Scan for the cell matching the given text and deliver its (X, Y) coordinate at center. 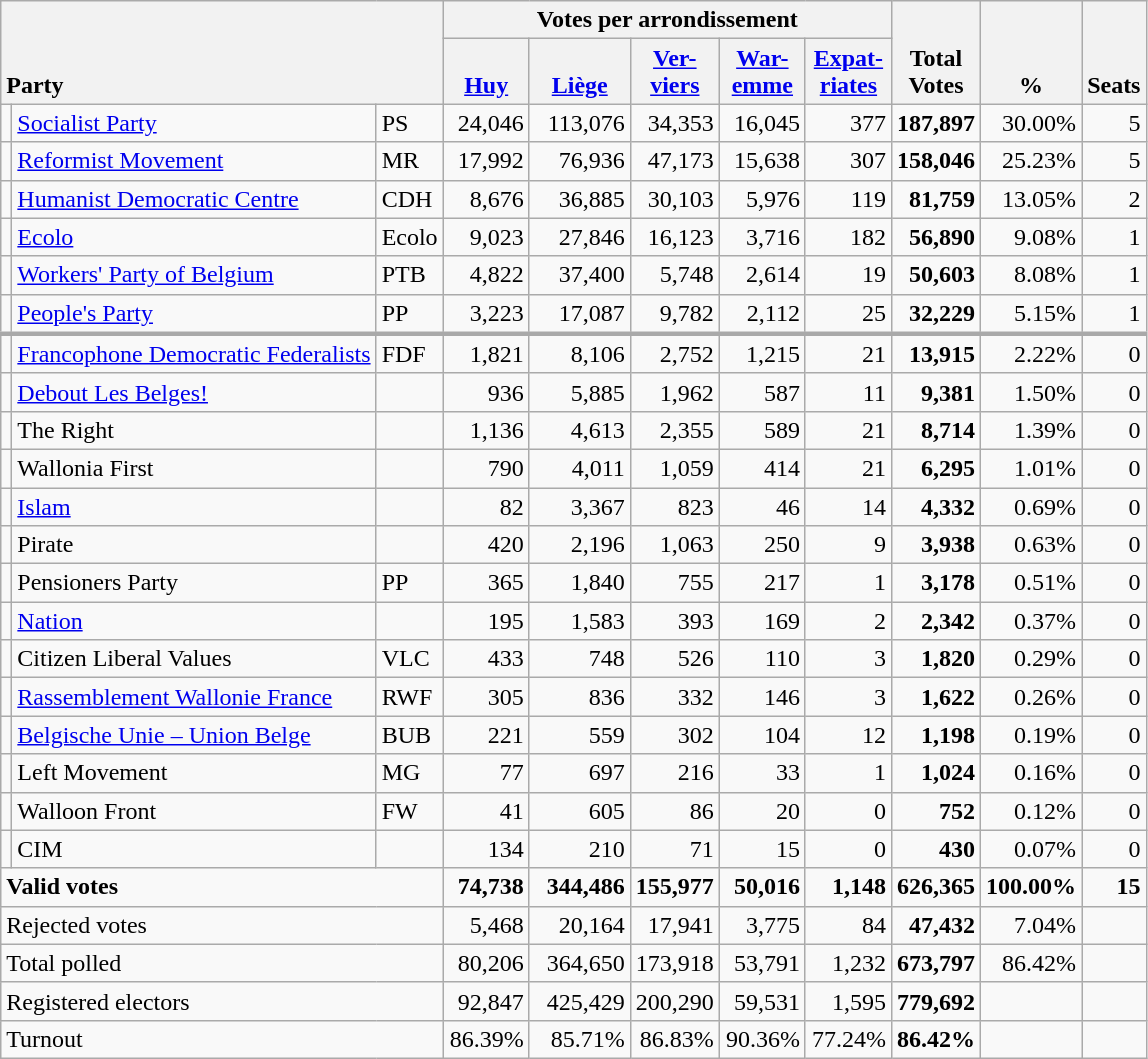
173,918 (674, 963)
748 (580, 659)
82 (486, 507)
36,885 (580, 199)
FW (410, 811)
15,638 (762, 161)
305 (486, 697)
20 (762, 811)
Pirate (194, 545)
113,076 (580, 123)
221 (486, 735)
81,759 (936, 199)
Party (222, 52)
3,178 (936, 583)
393 (674, 621)
1,583 (580, 621)
3,716 (762, 237)
0.69% (1032, 507)
1,820 (936, 659)
2,342 (936, 621)
2,112 (762, 314)
71 (674, 849)
425,429 (580, 1001)
1,215 (762, 354)
Walloon Front (194, 811)
Seats (1114, 52)
41 (486, 811)
0.19% (1032, 735)
1.39% (1032, 430)
195 (486, 621)
3,223 (486, 314)
12 (848, 735)
169 (762, 621)
% (1032, 52)
59,531 (762, 1001)
32,229 (936, 314)
20,164 (580, 925)
430 (936, 849)
Reformist Movement (194, 161)
9 (848, 545)
1,595 (848, 1001)
8.08% (1032, 275)
1,136 (486, 430)
587 (762, 392)
134 (486, 849)
365 (486, 583)
War- emme (762, 72)
0.07% (1032, 849)
1,232 (848, 963)
302 (674, 735)
1,148 (848, 887)
216 (674, 773)
414 (762, 468)
90.36% (762, 1039)
76,936 (580, 161)
50,016 (762, 887)
9.08% (1032, 237)
BUB (410, 735)
2,196 (580, 545)
0.63% (1032, 545)
Rejected votes (222, 925)
332 (674, 697)
Citizen Liberal Values (194, 659)
526 (674, 659)
187,897 (936, 123)
Total polled (222, 963)
433 (486, 659)
14 (848, 507)
2,355 (674, 430)
0.29% (1032, 659)
8,714 (936, 430)
200,290 (674, 1001)
53,791 (762, 963)
11 (848, 392)
33 (762, 773)
364,650 (580, 963)
30.00% (1032, 123)
PS (410, 123)
56,890 (936, 237)
People's Party (194, 314)
2,752 (674, 354)
Votes per arrondissement (667, 20)
MG (410, 773)
119 (848, 199)
13.05% (1032, 199)
77.24% (848, 1039)
755 (674, 583)
1.50% (1032, 392)
3,367 (580, 507)
RWF (410, 697)
4,822 (486, 275)
2.22% (1032, 354)
Islam (194, 507)
Left Movement (194, 773)
Wallonia First (194, 468)
7.04% (1032, 925)
27,846 (580, 237)
VLC (410, 659)
77 (486, 773)
CIM (194, 849)
626,365 (936, 887)
3,938 (936, 545)
86.39% (486, 1039)
19 (848, 275)
3,775 (762, 925)
Expat- riates (848, 72)
Pensioners Party (194, 583)
673,797 (936, 963)
25.23% (1032, 161)
80,206 (486, 963)
25 (848, 314)
Belgische Unie – Union Belge (194, 735)
605 (580, 811)
Francophone Democratic Federalists (194, 354)
Humanist Democratic Centre (194, 199)
5,885 (580, 392)
1,840 (580, 583)
85.71% (580, 1039)
0.16% (1032, 773)
9,023 (486, 237)
PTB (410, 275)
1,059 (674, 468)
100.00% (1032, 887)
17,087 (580, 314)
MR (410, 161)
146 (762, 697)
4,332 (936, 507)
589 (762, 430)
24,046 (486, 123)
Turnout (222, 1039)
Debout Les Belges! (194, 392)
86.83% (674, 1039)
50,603 (936, 275)
Workers' Party of Belgium (194, 275)
158,046 (936, 161)
Rassemblement Wallonie France (194, 697)
2,614 (762, 275)
210 (580, 849)
Huy (486, 72)
4,011 (580, 468)
155,977 (674, 887)
Ver- viers (674, 72)
0.12% (1032, 811)
84 (848, 925)
16,045 (762, 123)
5,748 (674, 275)
4,613 (580, 430)
16,123 (674, 237)
CDH (410, 199)
344,486 (580, 887)
Nation (194, 621)
377 (848, 123)
Liège (580, 72)
559 (580, 735)
5,468 (486, 925)
217 (762, 583)
The Right (194, 430)
Valid votes (222, 887)
936 (486, 392)
0.37% (1032, 621)
6,295 (936, 468)
9,381 (936, 392)
34,353 (674, 123)
779,692 (936, 1001)
Total Votes (936, 52)
47,173 (674, 161)
1,198 (936, 735)
1.01% (1032, 468)
110 (762, 659)
182 (848, 237)
17,992 (486, 161)
8,676 (486, 199)
1,063 (674, 545)
Socialist Party (194, 123)
1,962 (674, 392)
0.51% (1032, 583)
307 (848, 161)
86 (674, 811)
5,976 (762, 199)
37,400 (580, 275)
13,915 (936, 354)
92,847 (486, 1001)
1,024 (936, 773)
250 (762, 545)
104 (762, 735)
5.15% (1032, 314)
823 (674, 507)
8,106 (580, 354)
46 (762, 507)
836 (580, 697)
Registered electors (222, 1001)
1,821 (486, 354)
FDF (410, 354)
30,103 (674, 199)
17,941 (674, 925)
74,738 (486, 887)
790 (486, 468)
0.26% (1032, 697)
1,622 (936, 697)
420 (486, 545)
9,782 (674, 314)
47,432 (936, 925)
697 (580, 773)
752 (936, 811)
